Determine the (X, Y) coordinate at the center of the cell enclosing the given text.  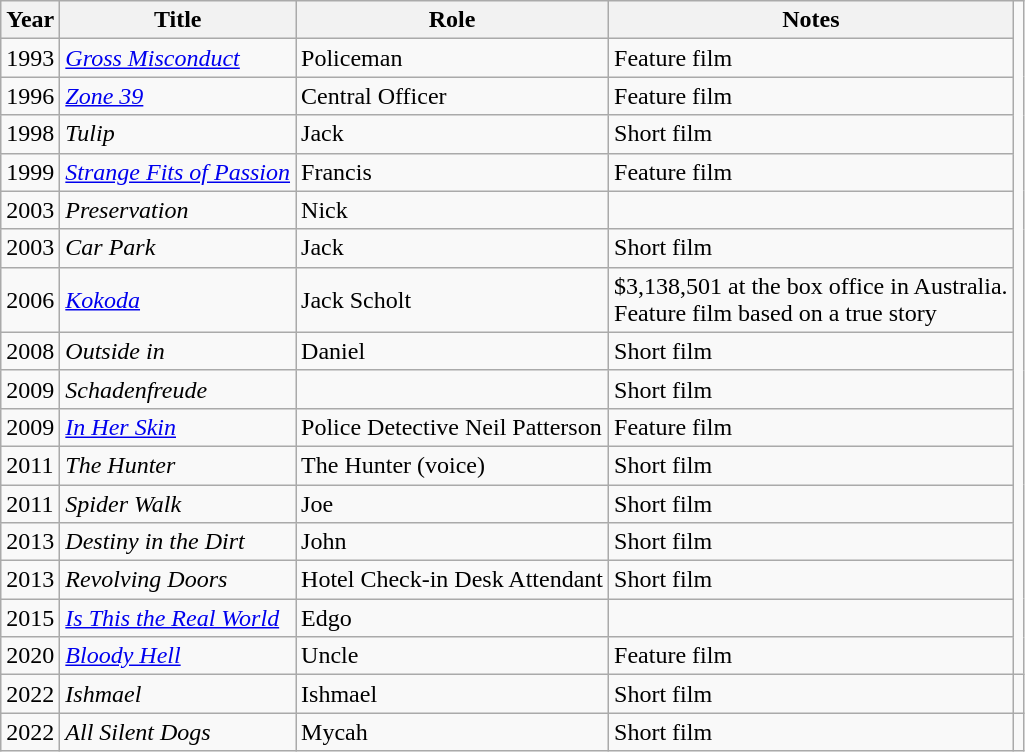
Central Officer (452, 96)
Is This the Real World (178, 618)
Joe (452, 503)
Destiny in the Dirt (178, 542)
Gross Misconduct (178, 58)
Spider Walk (178, 503)
Year (30, 20)
Nick (452, 210)
Uncle (452, 656)
Daniel (452, 351)
Zone 39 (178, 96)
Outside in (178, 351)
Jack Scholt (452, 300)
2015 (30, 618)
All Silent Dogs (178, 732)
Schadenfreude (178, 389)
$3,138,501 at the box office in Australia.Feature film based on a true story (812, 300)
Policeman (452, 58)
2006 (30, 300)
2020 (30, 656)
Revolving Doors (178, 580)
Mycah (452, 732)
John (452, 542)
Police Detective Neil Patterson (452, 427)
Preservation (178, 210)
2008 (30, 351)
Role (452, 20)
1996 (30, 96)
Tulip (178, 134)
The Hunter (voice) (452, 465)
Hotel Check-in Desk Attendant (452, 580)
1998 (30, 134)
1993 (30, 58)
Francis (452, 172)
Kokoda (178, 300)
Edgo (452, 618)
Notes (812, 20)
Bloody Hell (178, 656)
In Her Skin (178, 427)
Strange Fits of Passion (178, 172)
1999 (30, 172)
Car Park (178, 248)
The Hunter (178, 465)
Title (178, 20)
